For the text-containing cell, return its midpoint in (X, Y) coordinate format. 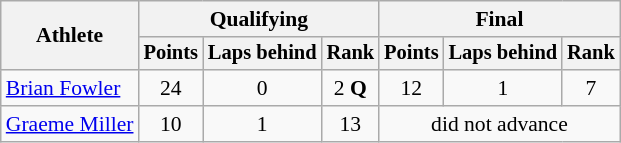
Brian Fowler (70, 88)
Athlete (70, 36)
0 (262, 88)
24 (171, 88)
2 Q (351, 88)
13 (351, 124)
Final (500, 19)
12 (411, 88)
did not advance (500, 124)
10 (171, 124)
Graeme Miller (70, 124)
Qualifying (260, 19)
7 (591, 88)
